Scan for the cell matching the given text and deliver its [X, Y] coordinate at center. 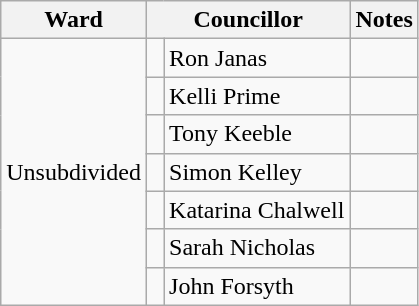
Katarina Chalwell [257, 210]
Sarah Nicholas [257, 248]
Unsubdivided [74, 172]
Notes [384, 20]
John Forsyth [257, 286]
Councillor [248, 20]
Kelli Prime [257, 96]
Simon Kelley [257, 172]
Ward [74, 20]
Tony Keeble [257, 134]
Ron Janas [257, 58]
